Identify which cell holds the provided text, then report its (X, Y) central coordinate. 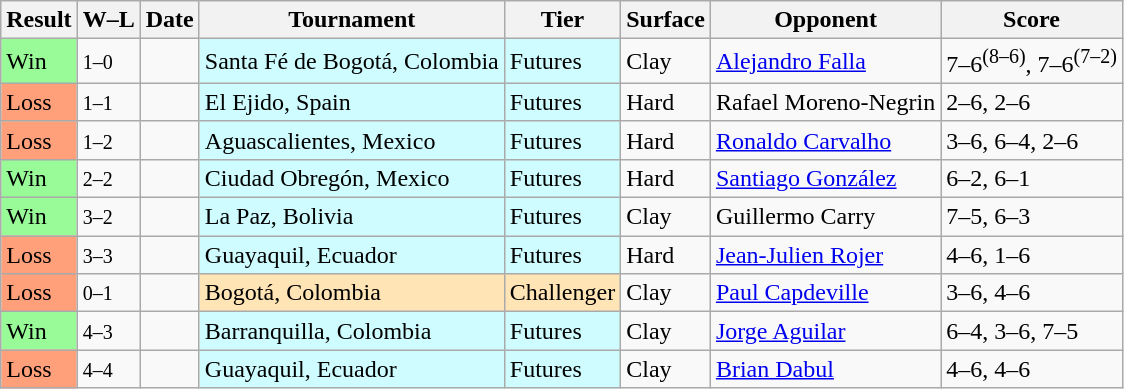
3–6, 4–6 (1032, 293)
Date (170, 20)
Result (39, 20)
Challenger (562, 293)
Alejandro Falla (825, 62)
2–6, 2–6 (1032, 102)
Surface (666, 20)
Paul Capdeville (825, 293)
Score (1032, 20)
Ciudad Obregón, Mexico (352, 178)
4–6, 1–6 (1032, 255)
Santa Fé de Bogotá, Colombia (352, 62)
La Paz, Bolivia (352, 217)
Bogotá, Colombia (352, 293)
7–5, 6–3 (1032, 217)
Barranquilla, Colombia (352, 331)
El Ejido, Spain (352, 102)
Rafael Moreno-Negrin (825, 102)
1–1 (108, 102)
Guillermo Carry (825, 217)
6–2, 6–1 (1032, 178)
4–3 (108, 331)
3–2 (108, 217)
1–2 (108, 140)
Opponent (825, 20)
Jorge Aguilar (825, 331)
4–6, 4–6 (1032, 369)
6–4, 3–6, 7–5 (1032, 331)
W–L (108, 20)
2–2 (108, 178)
Brian Dabul (825, 369)
Ronaldo Carvalho (825, 140)
0–1 (108, 293)
Santiago González (825, 178)
4–4 (108, 369)
Jean-Julien Rojer (825, 255)
Tier (562, 20)
3–6, 6–4, 2–6 (1032, 140)
1–0 (108, 62)
Aguascalientes, Mexico (352, 140)
3–3 (108, 255)
Tournament (352, 20)
7–6(8–6), 7–6(7–2) (1032, 62)
